Output the [X, Y] coordinate of the center of the cell containing the given text.  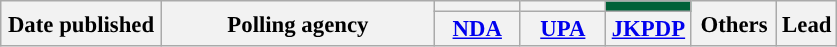
UPA [563, 30]
JKPDP [649, 30]
Others [734, 24]
Lead [807, 24]
Date published [82, 24]
Polling agency [298, 24]
NDA [477, 30]
